Return the (x, y) coordinate for the center point of the cell that contains the specified text.  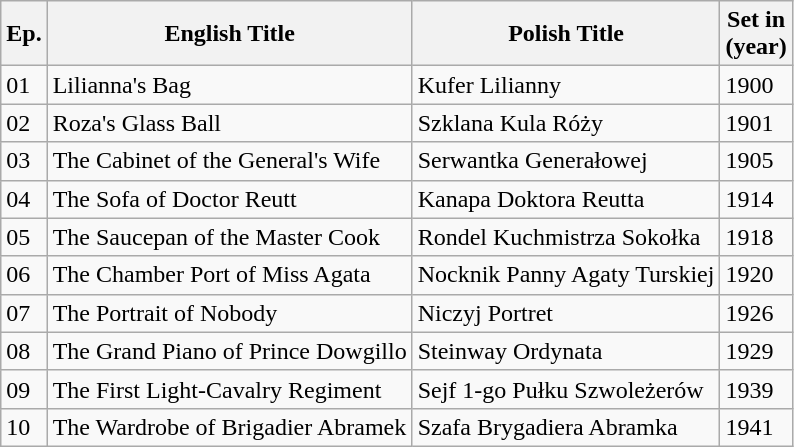
1901 (756, 123)
The Cabinet of the General's Wife (230, 161)
The First Light-Cavalry Regiment (230, 389)
03 (24, 161)
08 (24, 351)
1941 (756, 427)
Lilianna's Bag (230, 85)
Set in(year) (756, 34)
Ep. (24, 34)
1929 (756, 351)
04 (24, 199)
01 (24, 85)
Rondel Kuchmistrza Sokołka (566, 237)
1900 (756, 85)
1914 (756, 199)
Polish Title (566, 34)
The Wardrobe of Brigadier Abramek (230, 427)
1905 (756, 161)
Kufer Lilianny (566, 85)
Niczyj Portret (566, 313)
Roza's Glass Ball (230, 123)
Szafa Brygadiera Abramka (566, 427)
09 (24, 389)
1939 (756, 389)
02 (24, 123)
The Grand Piano of Prince Dowgillo (230, 351)
Kanapa Doktora Reutta (566, 199)
The Portrait of Nobody (230, 313)
Sejf 1-go Pułku Szwoleżerów (566, 389)
1918 (756, 237)
07 (24, 313)
1926 (756, 313)
05 (24, 237)
The Sofa of Doctor Reutt (230, 199)
Szklana Kula Róży (566, 123)
The Chamber Port of Miss Agata (230, 275)
Nocknik Panny Agaty Turskiej (566, 275)
06 (24, 275)
Serwantka Generałowej (566, 161)
10 (24, 427)
Steinway Ordynata (566, 351)
The Saucepan of the Master Cook (230, 237)
English Title (230, 34)
1920 (756, 275)
